Search for the cell housing the specified text and yield its (X, Y) center coordinate. 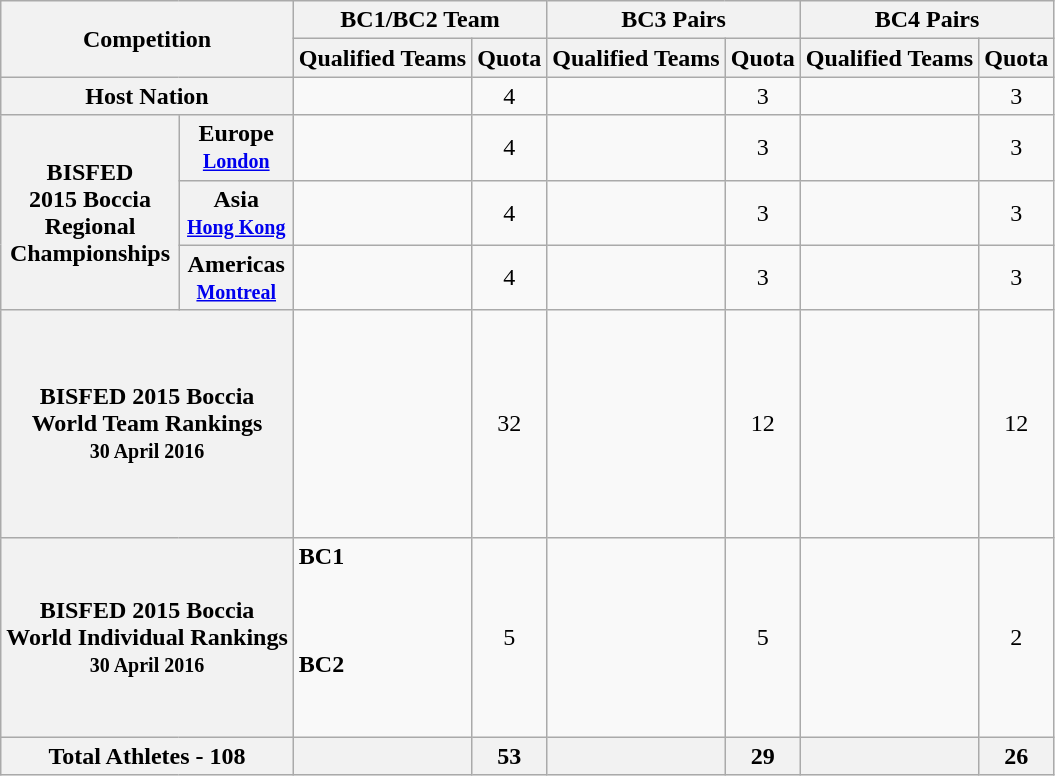
BC4 Pairs (927, 20)
53 (510, 756)
32 (510, 424)
Competition (148, 39)
Americas Montreal (236, 278)
BC1/BC2 Team (420, 20)
BISFED 2015 BocciaWorld Individual Rankings30 April 2016 (148, 637)
Europe London (236, 148)
Total Athletes - 108 (148, 756)
BISFED 2015 BocciaWorld Team Rankings30 April 2016 (148, 424)
BC1 BC2 (382, 637)
BC3 Pairs (674, 20)
Host Nation (148, 96)
29 (762, 756)
BISFED 2015 Boccia Regional Championships (90, 212)
26 (1016, 756)
Asia Hong Kong (236, 212)
2 (1016, 637)
